Find where the given text appears and provide that cell's center as (x, y) coordinate. 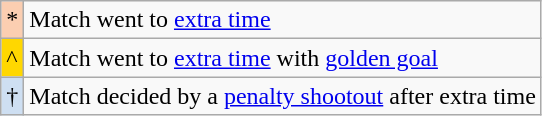
Match went to extra time with golden goal (283, 58)
* (12, 20)
Match decided by a penalty shootout after extra time (283, 96)
† (12, 96)
^ (12, 58)
Match went to extra time (283, 20)
